Capture the cell that displays the provided text and extract its [x, y] central coordinate. 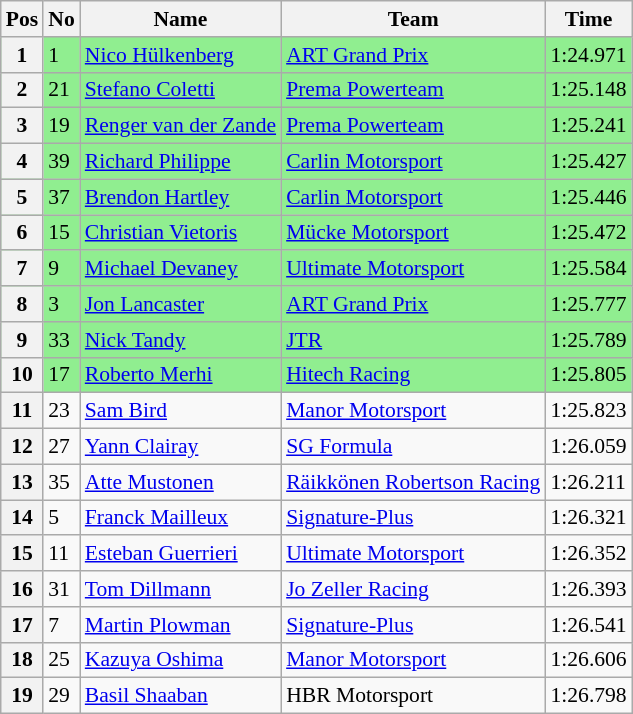
Stefano Coletti [180, 90]
Sam Bird [180, 411]
1:25.148 [588, 90]
1:25.241 [588, 126]
1:25.446 [588, 197]
4 [22, 162]
Jo Zeller Racing [413, 589]
Christian Vietoris [180, 233]
1:26.798 [588, 696]
27 [62, 447]
1:24.971 [588, 55]
1:26.393 [588, 589]
Hitech Racing [413, 375]
1:25.805 [588, 375]
JTR [413, 340]
31 [62, 589]
1:26.059 [588, 447]
Nico Hülkenberg [180, 55]
Basil Shaaban [180, 696]
SG Formula [413, 447]
Räikkönen Robertson Racing [413, 482]
1:26.606 [588, 660]
1:26.211 [588, 482]
Roberto Merhi [180, 375]
Team [413, 19]
1:26.352 [588, 554]
Michael Devaney [180, 269]
1:25.777 [588, 304]
8 [22, 304]
33 [62, 340]
Brendon Hartley [180, 197]
Martin Plowman [180, 625]
2 [22, 90]
10 [22, 375]
1:26.321 [588, 518]
6 [22, 233]
29 [62, 696]
1:25.584 [588, 269]
No [62, 19]
Mücke Motorsport [413, 233]
37 [62, 197]
Name [180, 19]
18 [22, 660]
Yann Clairay [180, 447]
13 [22, 482]
39 [62, 162]
Pos [22, 19]
1:25.427 [588, 162]
Renger van der Zande [180, 126]
12 [22, 447]
Nick Tandy [180, 340]
23 [62, 411]
1:25.472 [588, 233]
Tom Dillmann [180, 589]
14 [22, 518]
Time [588, 19]
1:26.541 [588, 625]
Franck Mailleux [180, 518]
Jon Lancaster [180, 304]
16 [22, 589]
21 [62, 90]
HBR Motorsport [413, 696]
Richard Philippe [180, 162]
Esteban Guerrieri [180, 554]
Atte Mustonen [180, 482]
1:25.823 [588, 411]
35 [62, 482]
Kazuya Oshima [180, 660]
1:25.789 [588, 340]
25 [62, 660]
